Return the [X, Y] coordinate for the center point of the cell that contains the specified text.  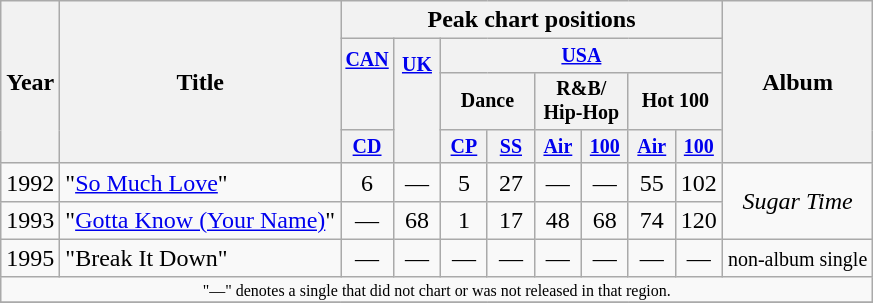
27 [510, 182]
1992 [30, 182]
"Break It Down" [200, 258]
120 [698, 220]
CAN [368, 84]
6 [368, 182]
Sugar Time [797, 201]
48 [558, 220]
Peak chart positions [532, 20]
"—" denotes a single that did not chart or was not released in that region. [437, 289]
102 [698, 182]
5 [464, 182]
1 [464, 220]
74 [652, 220]
R&B/ Hip-Hop [581, 100]
SS [510, 146]
CD [368, 146]
"So Much Love" [200, 182]
UK [416, 101]
CP [464, 146]
1995 [30, 258]
"Gotta Know (Your Name)" [200, 220]
non-album single [797, 258]
1993 [30, 220]
Year [30, 82]
USA [581, 56]
Title [200, 82]
Album [797, 82]
17 [510, 220]
Dance [487, 100]
Hot 100 [675, 100]
55 [652, 182]
